Return (X, Y) of the center of cell containing provided text 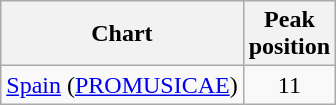
11 (289, 85)
Spain (PROMUSICAE) (122, 85)
Chart (122, 34)
Peakposition (289, 34)
